Extract the (X, Y) coordinate from the center of the cell holding the provided text.  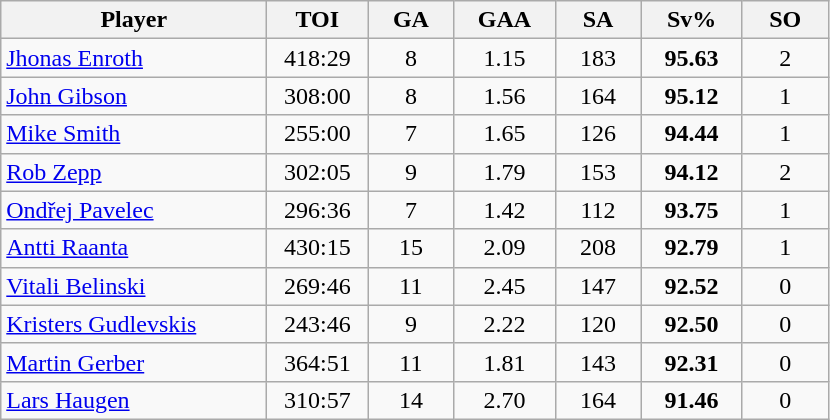
243:46 (318, 324)
Martin Gerber (134, 362)
15 (411, 248)
308:00 (318, 96)
SA (598, 20)
183 (598, 58)
92.31 (692, 362)
Kristers Gudlevskis (134, 324)
94.44 (692, 134)
302:05 (318, 172)
1.81 (504, 362)
Ondřej Pavelec (134, 210)
94.12 (692, 172)
Jhonas Enroth (134, 58)
91.46 (692, 400)
GAA (504, 20)
1.15 (504, 58)
418:29 (318, 58)
Antti Raanta (134, 248)
430:15 (318, 248)
120 (598, 324)
Vitali Belinski (134, 286)
2.22 (504, 324)
112 (598, 210)
208 (598, 248)
1.42 (504, 210)
2.09 (504, 248)
GA (411, 20)
310:57 (318, 400)
1.79 (504, 172)
Lars Haugen (134, 400)
Rob Zepp (134, 172)
147 (598, 286)
2.45 (504, 286)
14 (411, 400)
92.52 (692, 286)
John Gibson (134, 96)
255:00 (318, 134)
95.12 (692, 96)
269:46 (318, 286)
Mike Smith (134, 134)
95.63 (692, 58)
1.56 (504, 96)
126 (598, 134)
Player (134, 20)
TOI (318, 20)
296:36 (318, 210)
364:51 (318, 362)
93.75 (692, 210)
153 (598, 172)
143 (598, 362)
92.79 (692, 248)
92.50 (692, 324)
Sv% (692, 20)
2.70 (504, 400)
1.65 (504, 134)
SO (785, 20)
